Return the (x, y) coordinate for the center point of the cell that contains the specified text.  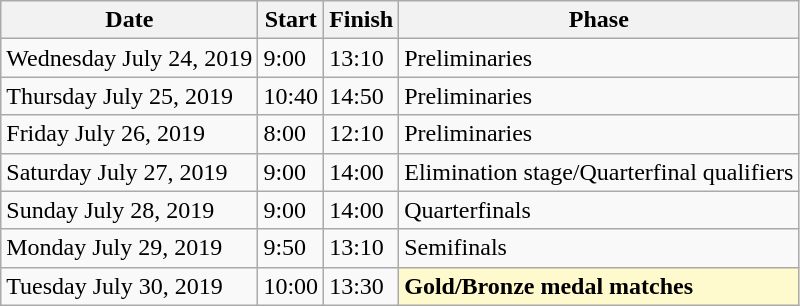
10:40 (291, 96)
Saturday July 27, 2019 (130, 172)
Friday July 26, 2019 (130, 134)
Wednesday July 24, 2019 (130, 58)
8:00 (291, 134)
Elimination stage/Quarterfinal qualifiers (599, 172)
9:50 (291, 248)
10:00 (291, 286)
Phase (599, 20)
Sunday July 28, 2019 (130, 210)
Thursday July 25, 2019 (130, 96)
Finish (362, 20)
Semifinals (599, 248)
Quarterfinals (599, 210)
Monday July 29, 2019 (130, 248)
12:10 (362, 134)
Date (130, 20)
Gold/Bronze medal matches (599, 286)
14:50 (362, 96)
Start (291, 20)
Tuesday July 30, 2019 (130, 286)
13:30 (362, 286)
